Return the (x, y) coordinate for the center point of the cell that contains the specified text.  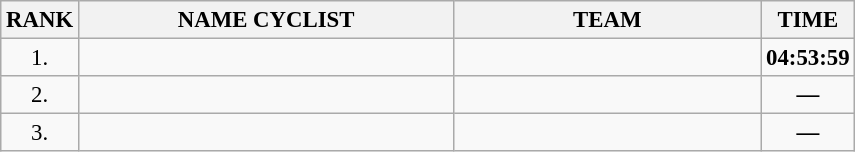
1. (40, 58)
NAME CYCLIST (266, 20)
2. (40, 95)
3. (40, 133)
RANK (40, 20)
04:53:59 (808, 58)
TEAM (608, 20)
TIME (808, 20)
